Determine the [x, y] coordinate at the center of the cell enclosing the given text.  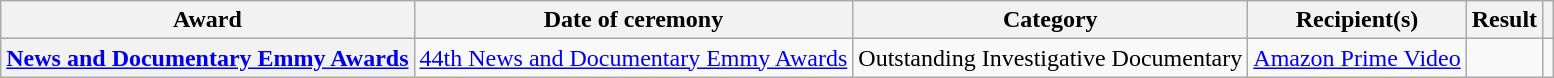
Amazon Prime Video [1357, 58]
44th News and Documentary Emmy Awards [634, 58]
Result [1504, 20]
Recipient(s) [1357, 20]
Category [1050, 20]
Outstanding Investigative Documentary [1050, 58]
Award [208, 20]
Date of ceremony [634, 20]
News and Documentary Emmy Awards [208, 58]
